Determine the (x, y) coordinate at the center of the cell enclosing the given text.  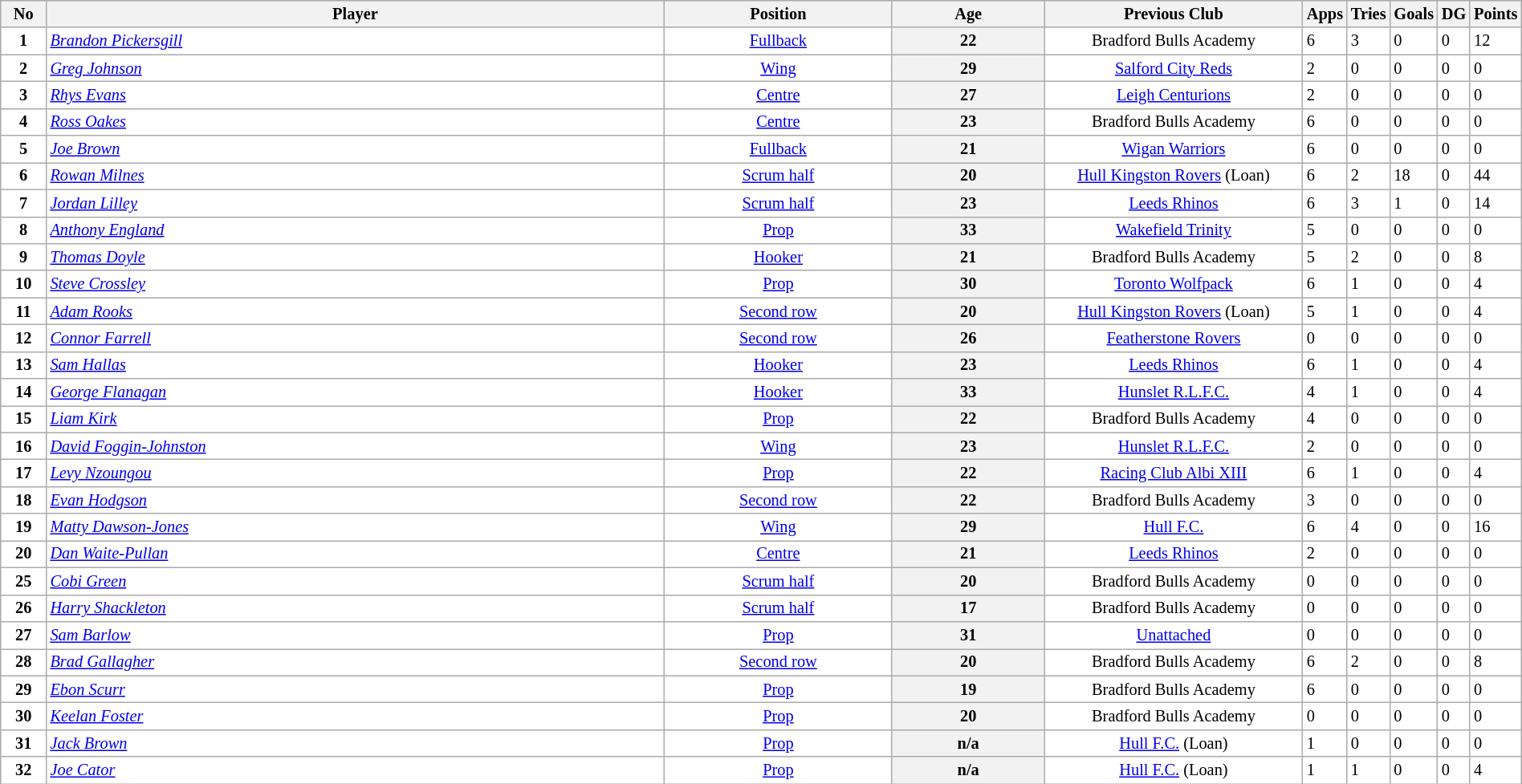
Cobi Green (356, 581)
Tries (1368, 14)
10 (24, 284)
DG (1454, 14)
Connor Farrell (356, 338)
Position (778, 14)
Points (1496, 14)
Ebon Scurr (356, 689)
Jordan Lilley (356, 203)
Thomas Doyle (356, 257)
7 (24, 203)
Levy Nzoungou (356, 473)
Sam Hallas (356, 365)
Hull F.C. (1174, 527)
Apps (1325, 14)
Unattached (1174, 635)
Liam Kirk (356, 419)
David Foggin-Johnston (356, 446)
44 (1496, 176)
Wigan Warriors (1174, 149)
Greg Johnson (356, 68)
Toronto Wolfpack (1174, 284)
Anthony England (356, 230)
Brandon Pickersgill (356, 41)
Age (968, 14)
Dan Waite-Pullan (356, 554)
25 (24, 581)
Rhys Evans (356, 95)
Racing Club Albi XIII (1174, 473)
Joe Cator (356, 770)
George Flanagan (356, 392)
Jack Brown (356, 743)
13 (24, 365)
28 (24, 662)
9 (24, 257)
Wakefield Trinity (1174, 230)
Steve Crossley (356, 284)
Leigh Centurions (1174, 95)
Featherstone Rovers (1174, 338)
Sam Barlow (356, 635)
11 (24, 311)
Salford City Reds (1174, 68)
Evan Hodgson (356, 500)
Player (356, 14)
Brad Gallagher (356, 662)
No (24, 14)
32 (24, 770)
Ross Oakes (356, 122)
Previous Club (1174, 14)
Joe Brown (356, 149)
Harry Shackleton (356, 608)
Goals (1414, 14)
Keelan Foster (356, 716)
Matty Dawson-Jones (356, 527)
Adam Rooks (356, 311)
Rowan Milnes (356, 176)
15 (24, 419)
